Determine the (x, y) coordinate at the center of the cell enclosing the given text.  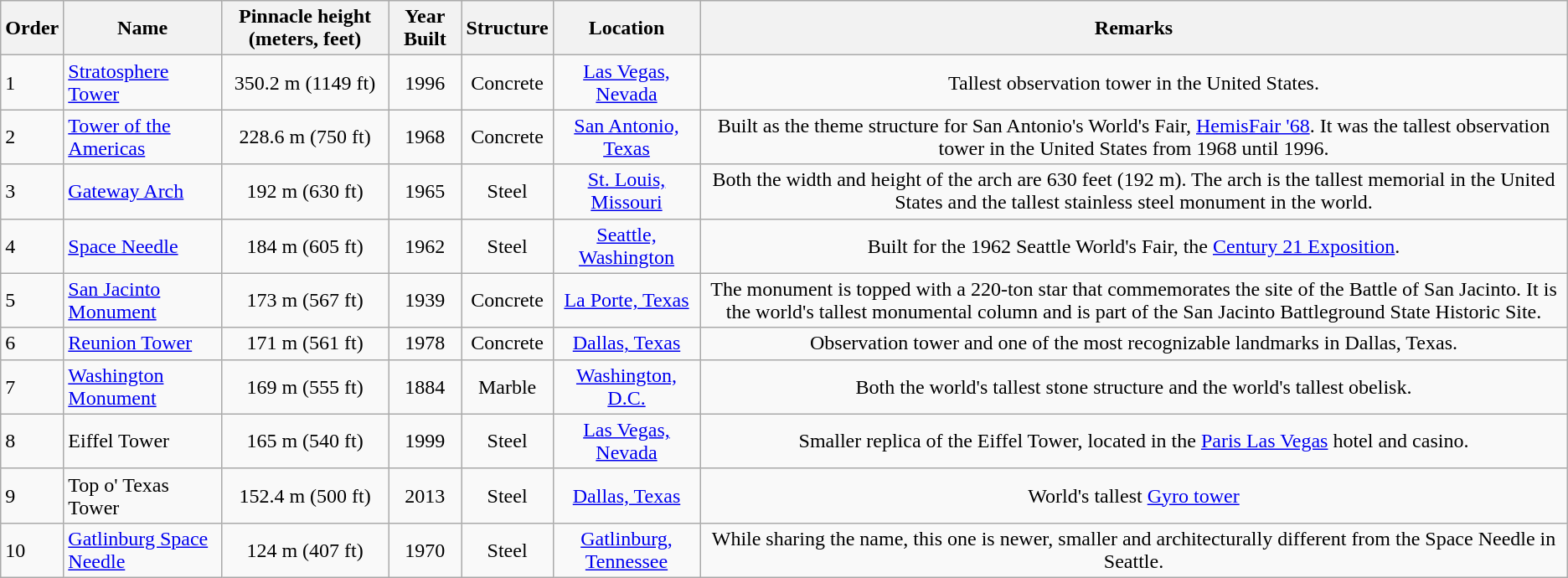
7 (32, 387)
La Porte, Texas (627, 300)
San Antonio, Texas (627, 137)
350.2 m (1149 ft) (305, 82)
173 m (567 ft) (305, 300)
1939 (426, 300)
1996 (426, 82)
8 (32, 441)
Order (32, 28)
Stratosphere Tower (142, 82)
152.4 m (500 ft) (305, 496)
1968 (426, 137)
1965 (426, 191)
Smaller replica of the Eiffel Tower, located in the Paris Las Vegas hotel and casino. (1134, 441)
1999 (426, 441)
Tower of the Americas (142, 137)
1884 (426, 387)
184 m (605 ft) (305, 246)
1962 (426, 246)
1970 (426, 550)
124 m (407 ft) (305, 550)
Top o' Texas Tower (142, 496)
San Jacinto Monument (142, 300)
Tallest observation tower in the United States. (1134, 82)
2 (32, 137)
6 (32, 343)
Gateway Arch (142, 191)
228.6 m (750 ft) (305, 137)
Gatlinburg Space Needle (142, 550)
10 (32, 550)
Space Needle (142, 246)
Washington, D.C. (627, 387)
192 m (630 ft) (305, 191)
Pinnacle height (meters, feet) (305, 28)
Name (142, 28)
Eiffel Tower (142, 441)
While sharing the name, this one is newer, smaller and architecturally different from the Space Needle in Seattle. (1134, 550)
4 (32, 246)
Year Built (426, 28)
Marble (508, 387)
169 m (555 ft) (305, 387)
Remarks (1134, 28)
Observation tower and one of the most recognizable landmarks in Dallas, Texas. (1134, 343)
2013 (426, 496)
Location (627, 28)
Seattle, Washington (627, 246)
1978 (426, 343)
Reunion Tower (142, 343)
Built for the 1962 Seattle World's Fair, the Century 21 Exposition. (1134, 246)
St. Louis, Missouri (627, 191)
9 (32, 496)
Both the world's tallest stone structure and the world's tallest obelisk. (1134, 387)
Washington Monument (142, 387)
5 (32, 300)
1 (32, 82)
3 (32, 191)
World's tallest Gyro tower (1134, 496)
165 m (540 ft) (305, 441)
171 m (561 ft) (305, 343)
Gatlinburg, Tennessee (627, 550)
Structure (508, 28)
